Provide the [X, Y] coordinate of the cell's center where the given text is located.  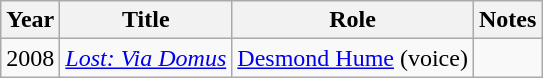
Year [30, 20]
Desmond Hume (voice) [353, 58]
Notes [507, 20]
Lost: Via Domus [146, 58]
Title [146, 20]
Role [353, 20]
2008 [30, 58]
